Return (X, Y) of the center of cell containing provided text 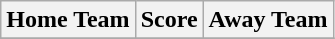
Away Team (268, 20)
Score (169, 20)
Home Team (68, 20)
